Detect which cell encompasses the target text, then output its [X, Y] center coordinate. 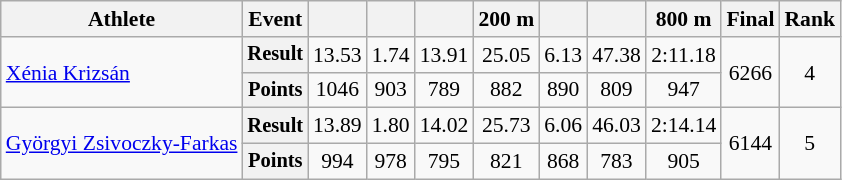
947 [684, 90]
13.53 [338, 55]
783 [616, 162]
882 [506, 90]
4 [810, 72]
Györgyi Zsivoczky-Farkas [122, 144]
903 [391, 90]
6.06 [563, 126]
14.02 [444, 126]
795 [444, 162]
800 m [684, 19]
Event [275, 19]
2:14.14 [684, 126]
46.03 [616, 126]
978 [391, 162]
789 [444, 90]
994 [338, 162]
200 m [506, 19]
809 [616, 90]
Final [750, 19]
821 [506, 162]
890 [563, 90]
Xénia Krizsán [122, 72]
6.13 [563, 55]
905 [684, 162]
47.38 [616, 55]
13.89 [338, 126]
868 [563, 162]
1.74 [391, 55]
5 [810, 144]
25.73 [506, 126]
6266 [750, 72]
6144 [750, 144]
1046 [338, 90]
Athlete [122, 19]
Rank [810, 19]
25.05 [506, 55]
1.80 [391, 126]
13.91 [444, 55]
2:11.18 [684, 55]
